Scan for the cell matching the given text and deliver its [X, Y] coordinate at center. 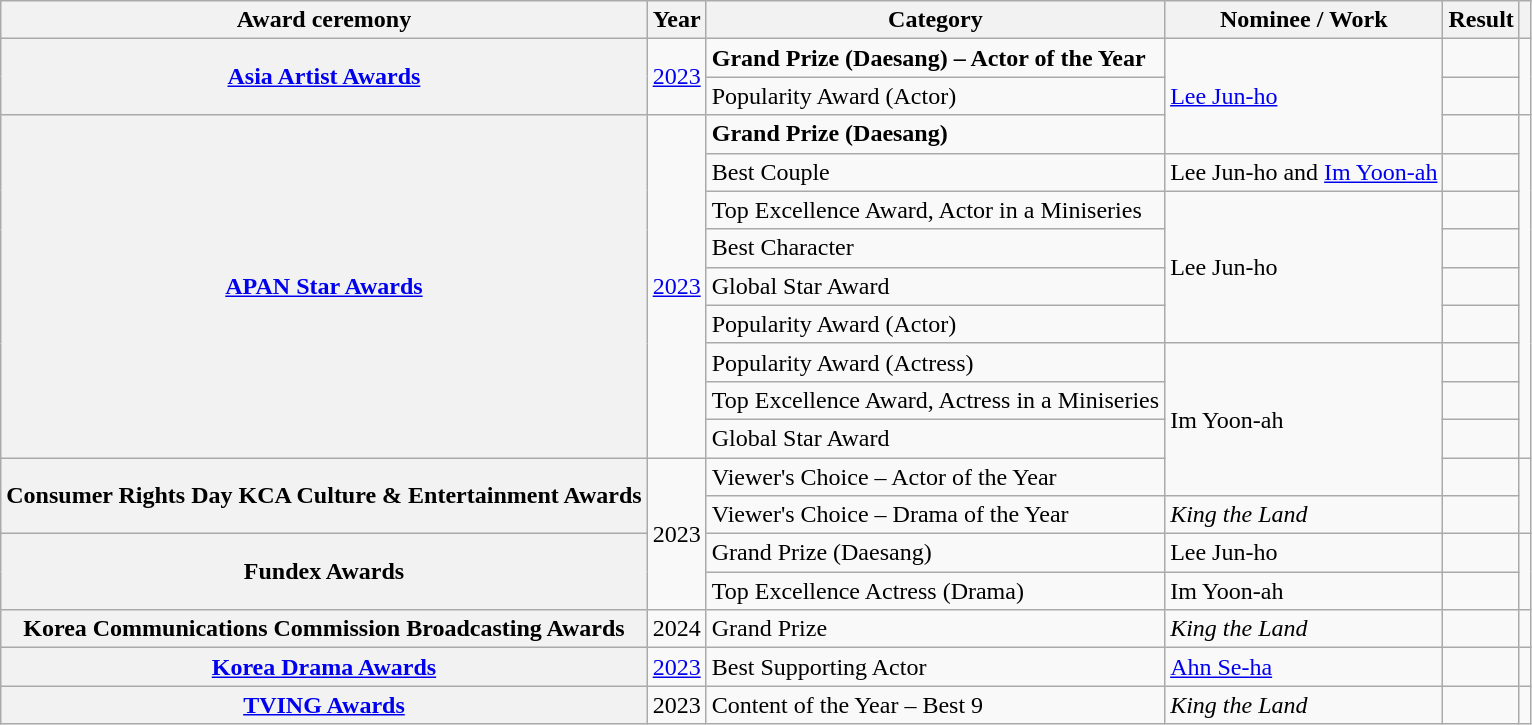
Viewer's Choice – Actor of the Year [935, 477]
Category [935, 20]
Popularity Award (Actress) [935, 362]
Fundex Awards [324, 572]
Top Excellence Actress (Drama) [935, 591]
Best Couple [935, 172]
APAN Star Awards [324, 286]
2024 [676, 629]
Grand Prize [935, 629]
Year [676, 20]
Top Excellence Award, Actor in a Miniseries [935, 210]
Viewer's Choice – Drama of the Year [935, 515]
TVING Awards [324, 705]
Content of the Year – Best 9 [935, 705]
Ahn Se-ha [1304, 667]
Grand Prize (Daesang) – Actor of the Year [935, 58]
Result [1481, 20]
Lee Jun-ho and Im Yoon-ah [1304, 172]
Asia Artist Awards [324, 77]
Korea Drama Awards [324, 667]
Award ceremony [324, 20]
Best Character [935, 248]
Nominee / Work [1304, 20]
Consumer Rights Day KCA Culture & Entertainment Awards [324, 496]
Korea Communications Commission Broadcasting Awards [324, 629]
Best Supporting Actor [935, 667]
Top Excellence Award, Actress in a Miniseries [935, 400]
